Identify which cell holds the provided text, then report its (X, Y) central coordinate. 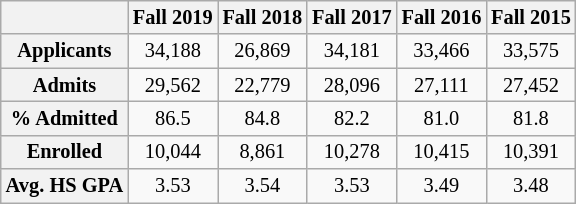
Fall 2017 (352, 17)
84.8 (263, 118)
Fall 2019 (173, 17)
29,562 (173, 85)
34,188 (173, 51)
10,278 (352, 152)
10,391 (531, 152)
Fall 2016 (442, 17)
3.54 (263, 186)
Fall 2015 (531, 17)
10,415 (442, 152)
26,869 (263, 51)
3.49 (442, 186)
82.2 (352, 118)
Enrolled (64, 152)
8,861 (263, 152)
81.0 (442, 118)
33,466 (442, 51)
86.5 (173, 118)
27,452 (531, 85)
28,096 (352, 85)
22,779 (263, 85)
Fall 2018 (263, 17)
10,044 (173, 152)
3.48 (531, 186)
Admits (64, 85)
33,575 (531, 51)
Applicants (64, 51)
81.8 (531, 118)
34,181 (352, 51)
Avg. HS GPA (64, 186)
% Admitted (64, 118)
27,111 (442, 85)
